Determine the [x, y] coordinate at the center of the cell enclosing the given text.  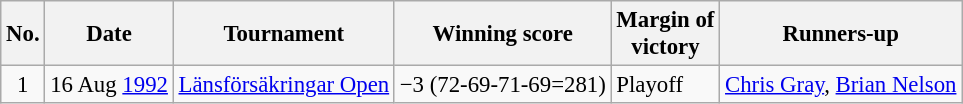
Runners-up [841, 34]
Länsförsäkringar Open [284, 85]
Playoff [666, 85]
Chris Gray, Brian Nelson [841, 85]
No. [23, 34]
−3 (72-69-71-69=281) [502, 85]
Winning score [502, 34]
Margin ofvictory [666, 34]
1 [23, 85]
Tournament [284, 34]
16 Aug 1992 [109, 85]
Date [109, 34]
